For the text-containing cell, return its midpoint in (x, y) coordinate format. 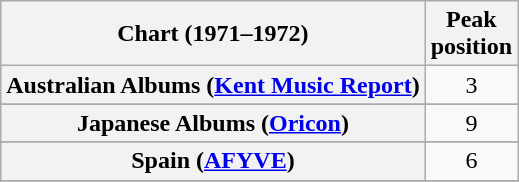
Australian Albums (Kent Music Report) (213, 85)
9 (471, 123)
Japanese Albums (Oricon) (213, 123)
Spain (AFYVE) (213, 161)
6 (471, 161)
Chart (1971–1972) (213, 34)
Peakposition (471, 34)
3 (471, 85)
